Output the [X, Y] coordinate of the center of the cell containing the given text.  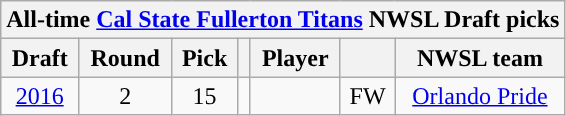
NWSL team [480, 58]
2 [126, 96]
15 [204, 96]
Orlando Pride [480, 96]
Draft [40, 58]
Pick [204, 58]
Round [126, 58]
Player [295, 58]
2016 [40, 96]
All-time Cal State Fullerton Titans NWSL Draft picks [283, 20]
FW [368, 96]
